Pinpoint the cell where the given text exists, returning its [X, Y] midpoint coordinate. 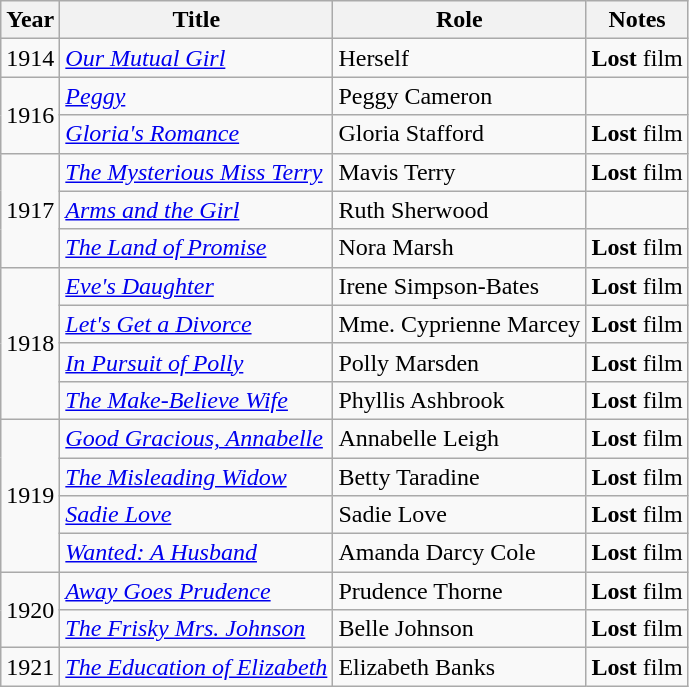
Ruth Sherwood [460, 210]
Wanted: A Husband [196, 553]
Gloria's Romance [196, 134]
Mme. Cyprienne Marcey [460, 324]
The Frisky Mrs. Johnson [196, 629]
Arms and the Girl [196, 210]
Title [196, 20]
Betty Taradine [460, 477]
The Mysterious Miss Terry [196, 172]
Peggy Cameron [460, 96]
The Land of Promise [196, 248]
Eve's Daughter [196, 286]
Let's Get a Divorce [196, 324]
Belle Johnson [460, 629]
Mavis Terry [460, 172]
1916 [30, 115]
Herself [460, 58]
The Misleading Widow [196, 477]
In Pursuit of Polly [196, 362]
Amanda Darcy Cole [460, 553]
The Education of Elizabeth [196, 667]
Away Goes Prudence [196, 591]
Annabelle Leigh [460, 438]
Year [30, 20]
Notes [637, 20]
Role [460, 20]
Good Gracious, Annabelle [196, 438]
Our Mutual Girl [196, 58]
Peggy [196, 96]
Phyllis Ashbrook [460, 400]
1921 [30, 667]
Nora Marsh [460, 248]
Irene Simpson-Bates [460, 286]
Elizabeth Banks [460, 667]
1917 [30, 210]
The Make-Believe Wife [196, 400]
1914 [30, 58]
Polly Marsden [460, 362]
1919 [30, 495]
Prudence Thorne [460, 591]
1918 [30, 343]
Gloria Stafford [460, 134]
1920 [30, 610]
